Extract the (X, Y) coordinate from the center of the cell holding the provided text.  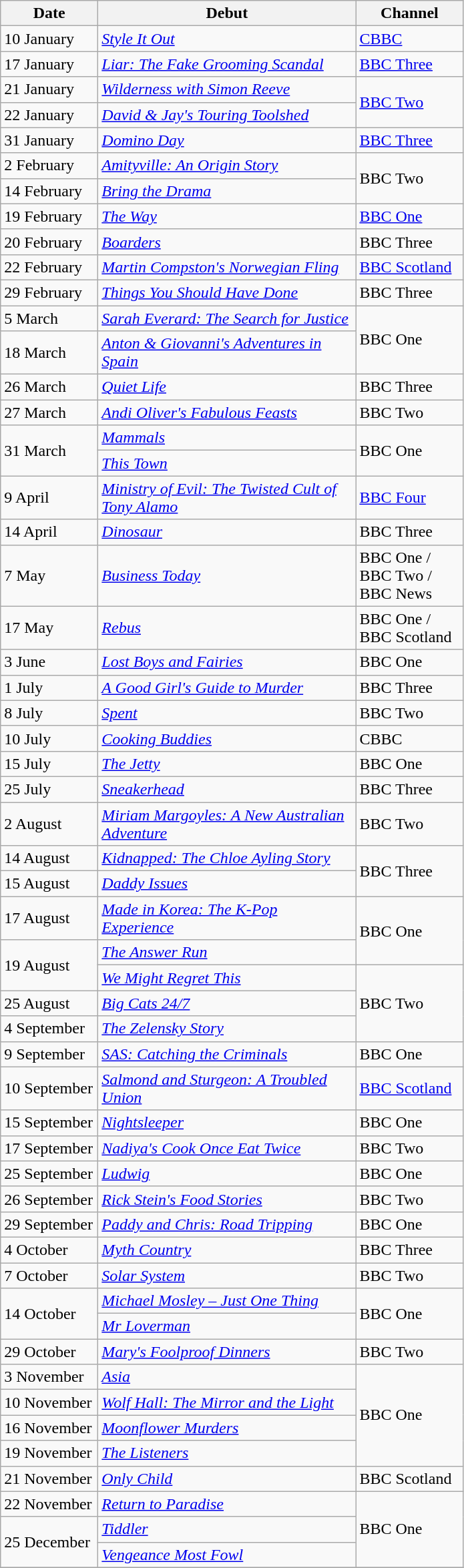
Myth Country (227, 1250)
18 March (49, 352)
Vengeance Most Fowl (227, 1555)
27 March (49, 413)
3 November (49, 1377)
Quiet Life (227, 387)
26 March (49, 387)
17 May (49, 627)
Moonflower Murders (227, 1428)
Only Child (227, 1479)
The Zelensky Story (227, 1029)
Daddy Issues (227, 884)
BBC One / BBC Two / BBC News (410, 575)
The Answer Run (227, 953)
31 January (49, 140)
29 February (49, 292)
The Jetty (227, 764)
14 April (49, 532)
Mammals (227, 438)
9 April (49, 498)
Things You Should Have Done (227, 292)
22 November (49, 1504)
22 January (49, 115)
Ludwig (227, 1173)
Tiddler (227, 1529)
10 January (49, 39)
BBC One / BBC Scotland (410, 627)
4 October (49, 1250)
Solar System (227, 1276)
22 February (49, 267)
Cooking Buddies (227, 738)
Rebus (227, 627)
Paddy and Chris: Road Tripping (227, 1224)
Martin Compston's Norwegian Fling (227, 267)
Dinosaur (227, 532)
14 August (49, 858)
16 November (49, 1428)
25 September (49, 1173)
8 July (49, 713)
9 September (49, 1054)
17 August (49, 919)
14 October (49, 1314)
7 May (49, 575)
The Listeners (227, 1453)
Nightsleeper (227, 1123)
This Town (227, 463)
BBC Four (410, 498)
Nadiya's Cook Once Eat Twice (227, 1148)
29 September (49, 1224)
Mr Loverman (227, 1326)
Andi Oliver's Fabulous Feasts (227, 413)
Asia (227, 1377)
10 September (49, 1088)
Boarders (227, 242)
Wilderness with Simon Reeve (227, 89)
Miriam Margoyles: A New Australian Adventure (227, 824)
Liar: The Fake Grooming Scandal (227, 64)
David & Jay's Touring Toolshed (227, 115)
Kidnapped: The Chloe Ayling Story (227, 858)
15 August (49, 884)
The Way (227, 216)
10 November (49, 1402)
14 February (49, 191)
Big Cats 24/7 (227, 1003)
Sarah Everard: The Search for Justice (227, 318)
15 July (49, 764)
21 November (49, 1479)
Anton & Giovanni's Adventures in Spain (227, 352)
Mary's Foolproof Dinners (227, 1352)
Ministry of Evil: The Twisted Cult of Tony Alamo (227, 498)
Sneakerhead (227, 789)
Made in Korea: The K-Pop Experience (227, 919)
15 September (49, 1123)
20 February (49, 242)
25 August (49, 1003)
Wolf Hall: The Mirror and the Light (227, 1402)
1 July (49, 688)
25 July (49, 789)
5 March (49, 318)
10 July (49, 738)
SAS: Catching the Criminals (227, 1054)
We Might Regret This (227, 978)
Business Today (227, 575)
Return to Paradise (227, 1504)
4 September (49, 1029)
Style It Out (227, 39)
21 January (49, 89)
17 September (49, 1148)
Michael Mosley – Just One Thing (227, 1301)
17 January (49, 64)
Bring the Drama (227, 191)
Debut (227, 13)
Rick Stein's Food Stories (227, 1199)
2 February (49, 166)
Spent (227, 713)
7 October (49, 1276)
19 November (49, 1453)
19 February (49, 216)
31 March (49, 451)
Salmond and Sturgeon: A Troubled Union (227, 1088)
26 September (49, 1199)
Date (49, 13)
19 August (49, 965)
Channel (410, 13)
25 December (49, 1542)
Lost Boys and Fairies (227, 662)
Domino Day (227, 140)
29 October (49, 1352)
Amityville: An Origin Story (227, 166)
2 August (49, 824)
A Good Girl's Guide to Murder (227, 688)
3 June (49, 662)
